Locate the cell with the specified text and output its (x, y) center coordinate. 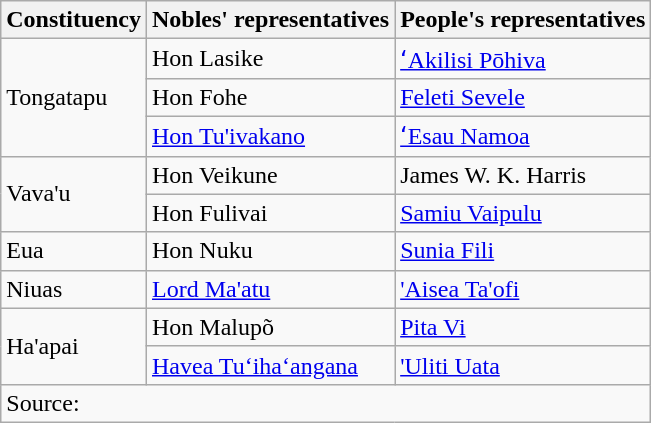
People's representatives (523, 20)
'Uliti Uata (523, 365)
Hon Lasike (270, 59)
Lord Ma'atu (270, 289)
Hon Fohe (270, 97)
Eua (74, 251)
Vava'u (74, 194)
Hon Fulivai (270, 213)
Hon Nuku (270, 251)
Niuas (74, 289)
Hon Malupõ (270, 327)
Ha'apai (74, 346)
Nobles' representatives (270, 20)
Feleti Sevele (523, 97)
Sunia Fili (523, 251)
Pita Vi (523, 327)
James W. K. Harris (523, 175)
ʻEsau Namoa (523, 136)
Samiu Vaipulu (523, 213)
Constituency (74, 20)
ʻAkilisi Pōhiva (523, 59)
Hon Veikune (270, 175)
Tongatapu (74, 98)
'Aisea Ta'ofi (523, 289)
Havea Tu‘iha‘angana (270, 365)
Source: (326, 403)
Hon Tu'ivakano (270, 136)
